Return the (x, y) coordinate for the center point of the cell that contains the specified text.  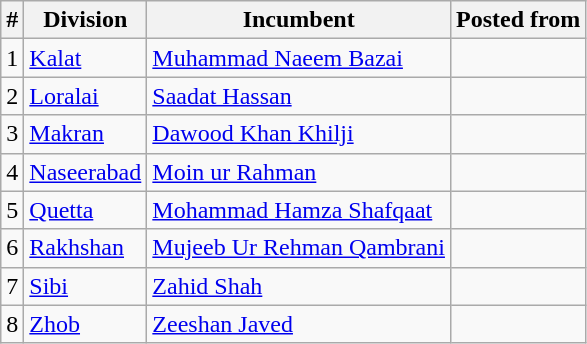
Incumbent (299, 20)
Division (86, 20)
Saadat Hassan (299, 96)
Zahid Shah (299, 286)
1 (12, 58)
Muhammad Naeem Bazai (299, 58)
Quetta (86, 210)
Mohammad Hamza Shafqaat (299, 210)
Mujeeb Ur Rehman Qambrani (299, 248)
7 (12, 286)
5 (12, 210)
Kalat (86, 58)
# (12, 20)
Makran (86, 134)
Loralai (86, 96)
8 (12, 324)
Moin ur Rahman (299, 172)
4 (12, 172)
Dawood Khan Khilji (299, 134)
6 (12, 248)
3 (12, 134)
Zhob (86, 324)
Zeeshan Javed (299, 324)
Sibi (86, 286)
Posted from (518, 20)
Rakhshan (86, 248)
Naseerabad (86, 172)
2 (12, 96)
